Detect which cell encompasses the target text, then output its [x, y] center coordinate. 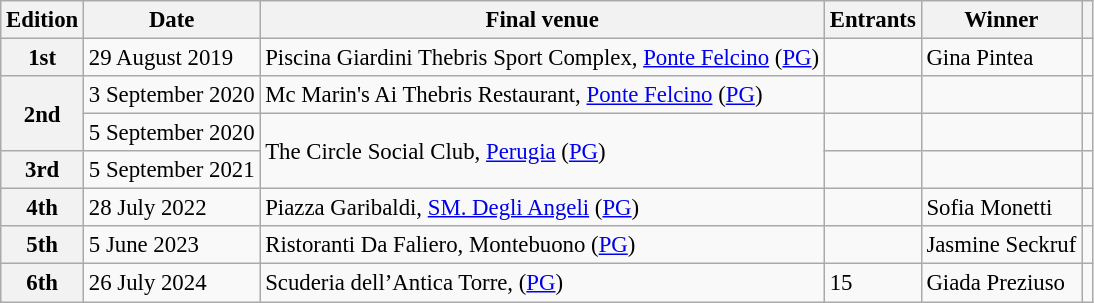
Edition [42, 20]
Ristoranti Da Faliero, Montebuono (PG) [542, 245]
26 July 2024 [172, 283]
Piazza Garibaldi, SM. Degli Angeli (PG) [542, 208]
Winner [1002, 20]
2nd [42, 114]
Piscina Giardini Thebris Sport Complex, Ponte Felcino (PG) [542, 58]
Final venue [542, 20]
Date [172, 20]
3rd [42, 170]
Gina Pintea [1002, 58]
1st [42, 58]
3 September 2020 [172, 95]
The Circle Social Club, Perugia (PG) [542, 152]
Entrants [872, 20]
15 [872, 283]
4th [42, 208]
Scuderia dell’Antica Torre, (PG) [542, 283]
5 June 2023 [172, 245]
Giada Preziuso [1002, 283]
Sofia Monetti [1002, 208]
5th [42, 245]
5 September 2021 [172, 170]
Jasmine Seckruf [1002, 245]
6th [42, 283]
28 July 2022 [172, 208]
29 August 2019 [172, 58]
5 September 2020 [172, 133]
Mc Marin's Ai Thebris Restaurant, Ponte Felcino (PG) [542, 95]
